Pinpoint the cell where the given text exists, returning its (X, Y) midpoint coordinate. 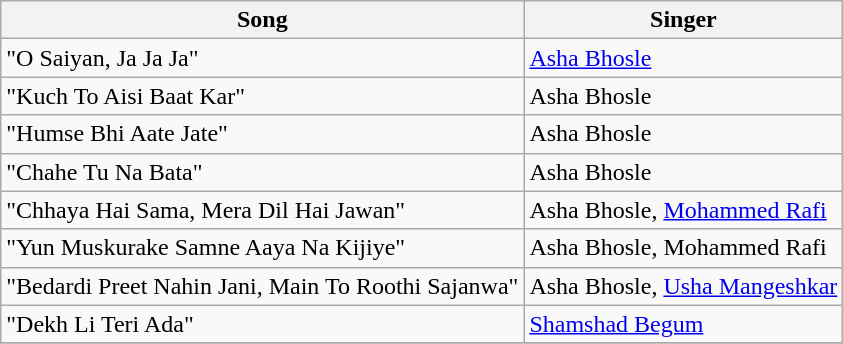
Shamshad Begum (684, 324)
"O Saiyan, Ja Ja Ja" (262, 58)
"Chahe Tu Na Bata" (262, 172)
"Kuch To Aisi Baat Kar" (262, 96)
"Humse Bhi Aate Jate" (262, 134)
"Dekh Li Teri Ada" (262, 324)
"Bedardi Preet Nahin Jani, Main To Roothi Sajanwa" (262, 286)
Song (262, 20)
"Yun Muskurake Samne Aaya Na Kijiye" (262, 248)
Singer (684, 20)
"Chhaya Hai Sama, Mera Dil Hai Jawan" (262, 210)
Asha Bhosle, Usha Mangeshkar (684, 286)
